For the text-containing cell, return its midpoint in [X, Y] coordinate format. 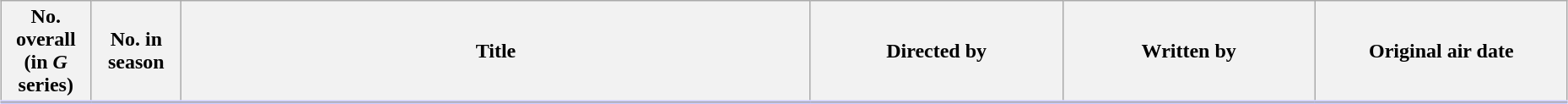
Written by [1188, 52]
No. in season [137, 52]
Title [496, 52]
Original air date [1441, 52]
Directed by [937, 52]
No. overall (in G series) [46, 52]
